Extract the [x, y] coordinate from the center of the cell holding the provided text.  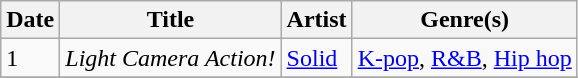
K-pop, R&B, Hip hop [464, 58]
1 [30, 58]
Light Camera Action! [170, 58]
Solid [316, 58]
Artist [316, 20]
Title [170, 20]
Date [30, 20]
Genre(s) [464, 20]
